Scan for the cell matching the given text and deliver its [x, y] coordinate at center. 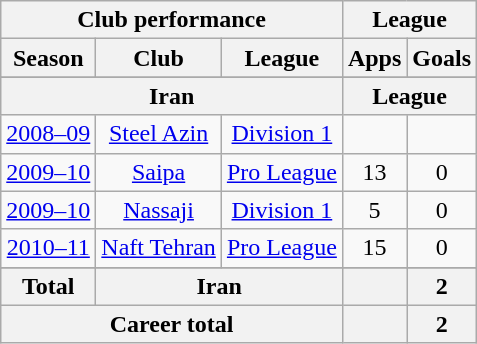
13 [374, 172]
Club [159, 58]
Naft Tehran [159, 248]
Saipa [159, 172]
Season [48, 58]
Apps [374, 58]
Steel Azin [159, 134]
Career total [172, 324]
5 [374, 210]
Goals [442, 58]
Total [48, 286]
15 [374, 248]
2008–09 [48, 134]
Nassaji [159, 210]
2010–11 [48, 248]
Club performance [172, 20]
